Locate the cell with the specified text and output its (x, y) center coordinate. 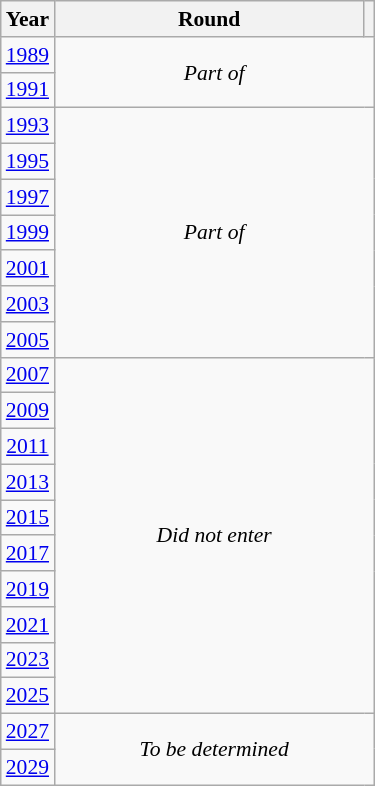
2017 (28, 554)
2019 (28, 589)
2001 (28, 269)
1997 (28, 197)
2023 (28, 660)
2003 (28, 304)
2005 (28, 340)
2013 (28, 482)
2029 (28, 767)
2009 (28, 411)
2025 (28, 696)
2027 (28, 732)
Did not enter (214, 535)
Year (28, 19)
1995 (28, 162)
2007 (28, 375)
2021 (28, 625)
1993 (28, 126)
1991 (28, 90)
2015 (28, 518)
Round (209, 19)
2011 (28, 447)
1989 (28, 55)
1999 (28, 233)
To be determined (214, 750)
